Detect which cell encompasses the target text, then output its (X, Y) center coordinate. 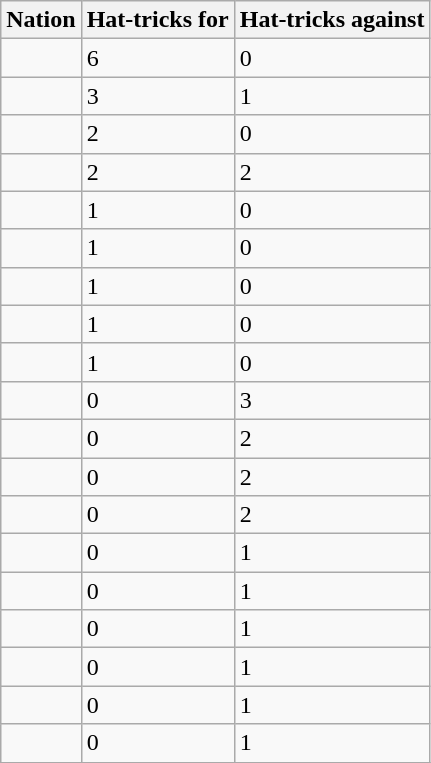
6 (158, 58)
Hat-tricks for (158, 20)
Nation (41, 20)
Hat-tricks against (332, 20)
